Determine the (x, y) coordinate at the center of the cell enclosing the given text.  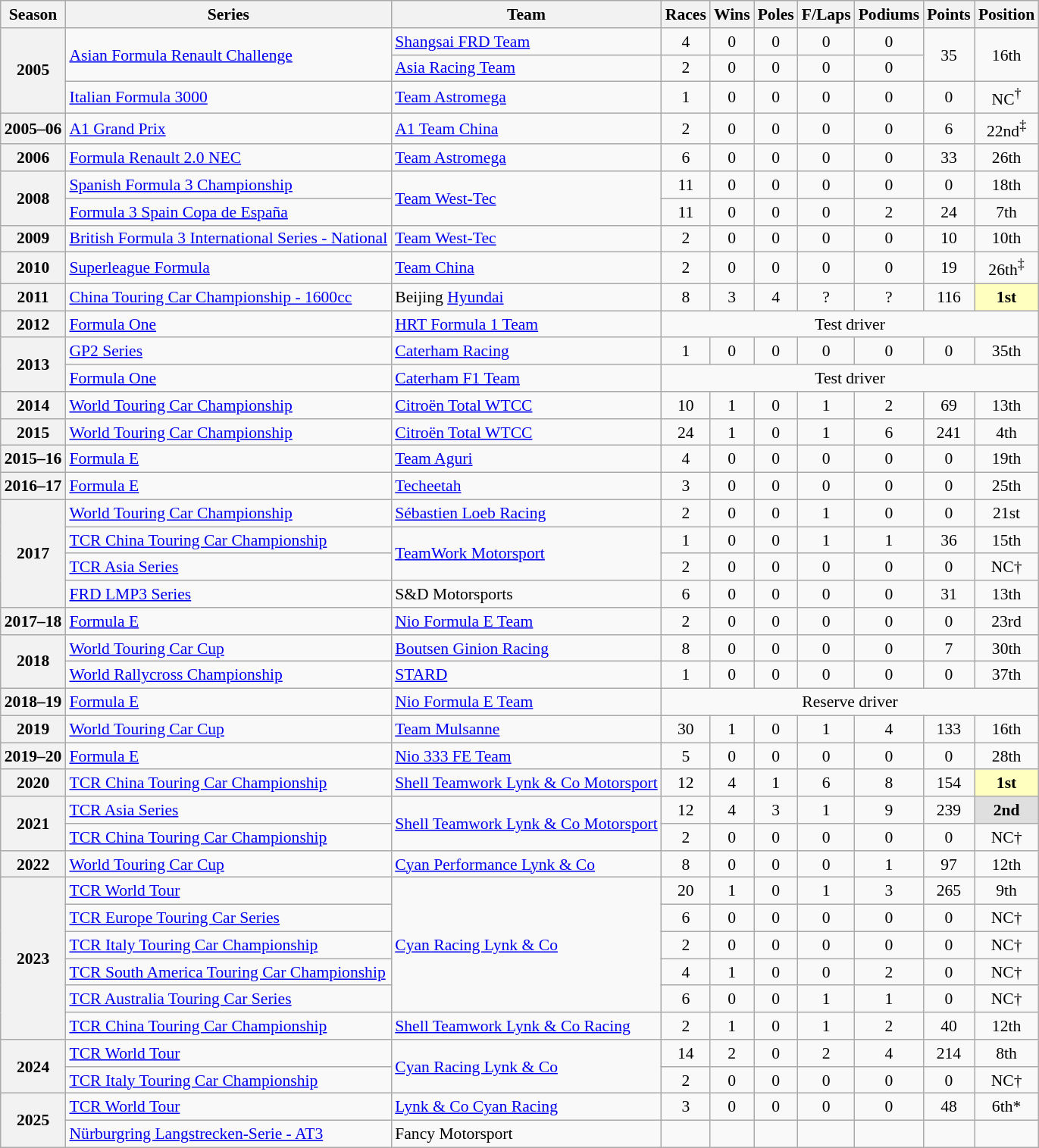
2006 (33, 158)
2011 (33, 297)
A1 Team China (526, 129)
HRT Formula 1 Team (526, 324)
20 (686, 891)
Team Aguri (526, 459)
7th (1006, 212)
Techeetah (526, 486)
116 (949, 297)
154 (949, 784)
2023 (33, 959)
23rd (1006, 621)
Nio 333 FE Team (526, 756)
2024 (33, 1067)
Poles (776, 14)
2005–06 (33, 129)
Lynk & Co Cyan Racing (526, 1107)
214 (949, 1053)
S&D Motorsports (526, 594)
241 (949, 433)
14 (686, 1053)
26th‡ (1006, 268)
2018–19 (33, 702)
Reserve driver (850, 702)
2015 (33, 433)
25th (1006, 486)
Sébastien Loeb Racing (526, 513)
40 (949, 1026)
TeamWork Motorsport (526, 553)
15th (1006, 540)
30 (686, 729)
2012 (33, 324)
19 (949, 268)
Shangsai FRD Team (526, 42)
2009 (33, 239)
TCR Australia Touring Car Series (228, 999)
26th (1006, 158)
Season (33, 14)
2019 (33, 729)
Superleague Formula (228, 268)
33 (949, 158)
48 (949, 1107)
2010 (33, 268)
9 (890, 810)
4th (1006, 433)
GP2 Series (228, 352)
35th (1006, 352)
Formula 3 Spain Copa de España (228, 212)
STARD (526, 675)
2016–17 (33, 486)
265 (949, 891)
7 (949, 649)
Team (526, 14)
Nürburgring Langstrecken-Serie - AT3 (228, 1134)
18th (1006, 185)
5 (686, 756)
Spanish Formula 3 Championship (228, 185)
35 (949, 55)
2025 (33, 1120)
Series (228, 14)
2017 (33, 553)
28th (1006, 756)
TCR Europe Touring Car Series (228, 918)
19th (1006, 459)
2015–16 (33, 459)
Fancy Motorsport (526, 1134)
69 (949, 405)
2022 (33, 865)
31 (949, 594)
30th (1006, 649)
6th* (1006, 1107)
Podiums (890, 14)
9th (1006, 891)
Races (686, 14)
F/Laps (826, 14)
2017–18 (33, 621)
239 (949, 810)
Shell Teamwork Lynk & Co Racing (526, 1026)
2nd (1006, 810)
British Formula 3 International Series - National (228, 239)
Boutsen Ginion Racing (526, 649)
97 (949, 865)
10th (1006, 239)
Caterham F1 Team (526, 378)
2013 (33, 365)
China Touring Car Championship - 1600cc (228, 297)
Cyan Performance Lynk & Co (526, 865)
Team Mulsanne (526, 729)
Caterham Racing (526, 352)
World Rallycross Championship (228, 675)
Wins (732, 14)
Position (1006, 14)
2014 (33, 405)
Beijing Hyundai (526, 297)
FRD LMP3 Series (228, 594)
2021 (33, 823)
133 (949, 729)
21st (1006, 513)
Team China (526, 268)
Points (949, 14)
2020 (33, 784)
2008 (33, 199)
Asia Racing Team (526, 68)
A1 Grand Prix (228, 129)
8th (1006, 1053)
22nd‡ (1006, 129)
2005 (33, 71)
36 (949, 540)
37th (1006, 675)
2019–20 (33, 756)
Asian Formula Renault Challenge (228, 55)
TCR South America Touring Car Championship (228, 972)
2018 (33, 662)
Italian Formula 3000 (228, 97)
Formula Renault 2.0 NEC (228, 158)
